Search for the cell housing the specified text and yield its [x, y] center coordinate. 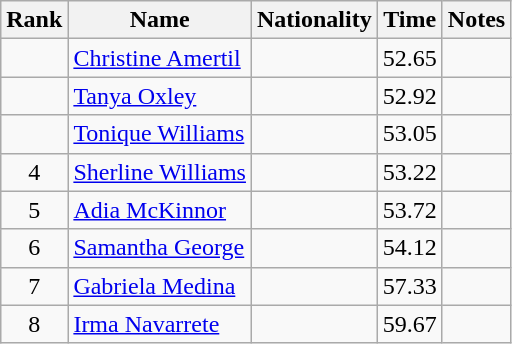
54.12 [410, 248]
Rank [34, 20]
7 [34, 286]
53.05 [410, 134]
Time [410, 20]
Gabriela Medina [160, 286]
Tonique Williams [160, 134]
53.22 [410, 172]
Name [160, 20]
52.65 [410, 58]
Sherline Williams [160, 172]
5 [34, 210]
Samantha George [160, 248]
Notes [476, 20]
Irma Navarrete [160, 324]
53.72 [410, 210]
52.92 [410, 96]
Tanya Oxley [160, 96]
6 [34, 248]
59.67 [410, 324]
4 [34, 172]
Nationality [314, 20]
57.33 [410, 286]
Christine Amertil [160, 58]
Adia McKinnor [160, 210]
8 [34, 324]
